Identify which cell holds the provided text, then report its (X, Y) central coordinate. 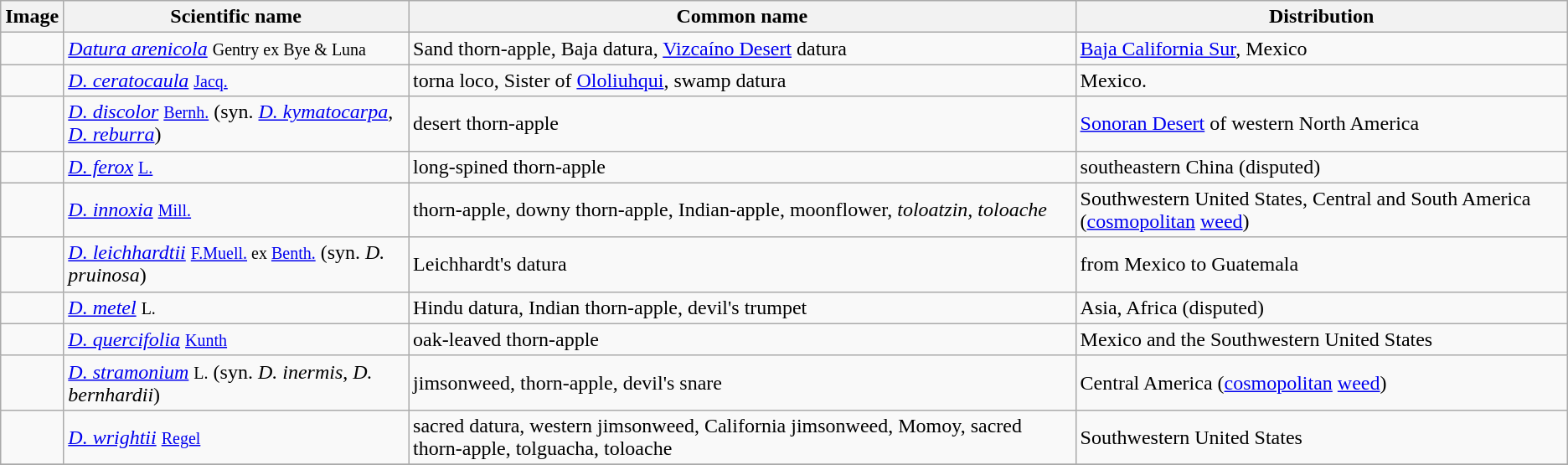
Hindu datura, Indian thorn-apple, devil's trumpet (742, 307)
D. quercifolia Kunth (236, 339)
thorn-apple, downy thorn-apple, Indian-apple, moonflower, toloatzin, toloache (742, 209)
sacred datura, western jimsonweed, California jimsonweed, Momoy, sacred thorn-apple, tolguacha, toloache (742, 437)
D. discolor Bernh. (syn. D. kymatocarpa, D. reburra) (236, 124)
from Mexico to Guatemala (1322, 265)
torna loco, Sister of Ololiuhqui, swamp datura (742, 80)
Mexico. (1322, 80)
Sand thorn-apple, Baja datura, Vizcaíno Desert datura (742, 49)
Datura arenicola Gentry ex Bye & Luna (236, 49)
D. metel L. (236, 307)
D. stramonium L. (syn. D. inermis, D. bernhardii) (236, 382)
jimsonweed, thorn-apple, devil's snare (742, 382)
Scientific name (236, 17)
Common name (742, 17)
southeastern China (disputed) (1322, 167)
Image (32, 17)
Southwestern United States (1322, 437)
D. innoxia Mill. (236, 209)
D. wrightii Regel (236, 437)
long-spined thorn-apple (742, 167)
Mexico and the Southwestern United States (1322, 339)
Distribution (1322, 17)
Sonoran Desert of western North America (1322, 124)
D. ceratocaula Jacq. (236, 80)
Southwestern United States, Central and South America (cosmopolitan weed) (1322, 209)
desert thorn-apple (742, 124)
D. ferox L. (236, 167)
Leichhardt's datura (742, 265)
Baja California Sur, Mexico (1322, 49)
D. leichhardtii F.Muell. ex Benth. (syn. D. pruinosa) (236, 265)
oak-leaved thorn-apple (742, 339)
Asia, Africa (disputed) (1322, 307)
Central America (cosmopolitan weed) (1322, 382)
